Determine the [X, Y] coordinate at the center of the cell enclosing the given text.  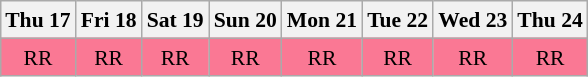
Sat 19 [176, 20]
Sun 20 [246, 20]
Tue 22 [398, 20]
Wed 23 [472, 20]
Thu 17 [38, 20]
Fri 18 [109, 20]
Mon 21 [322, 20]
Thu 24 [550, 20]
